Provide the [x, y] coordinate of the cell's center where the given text is located.  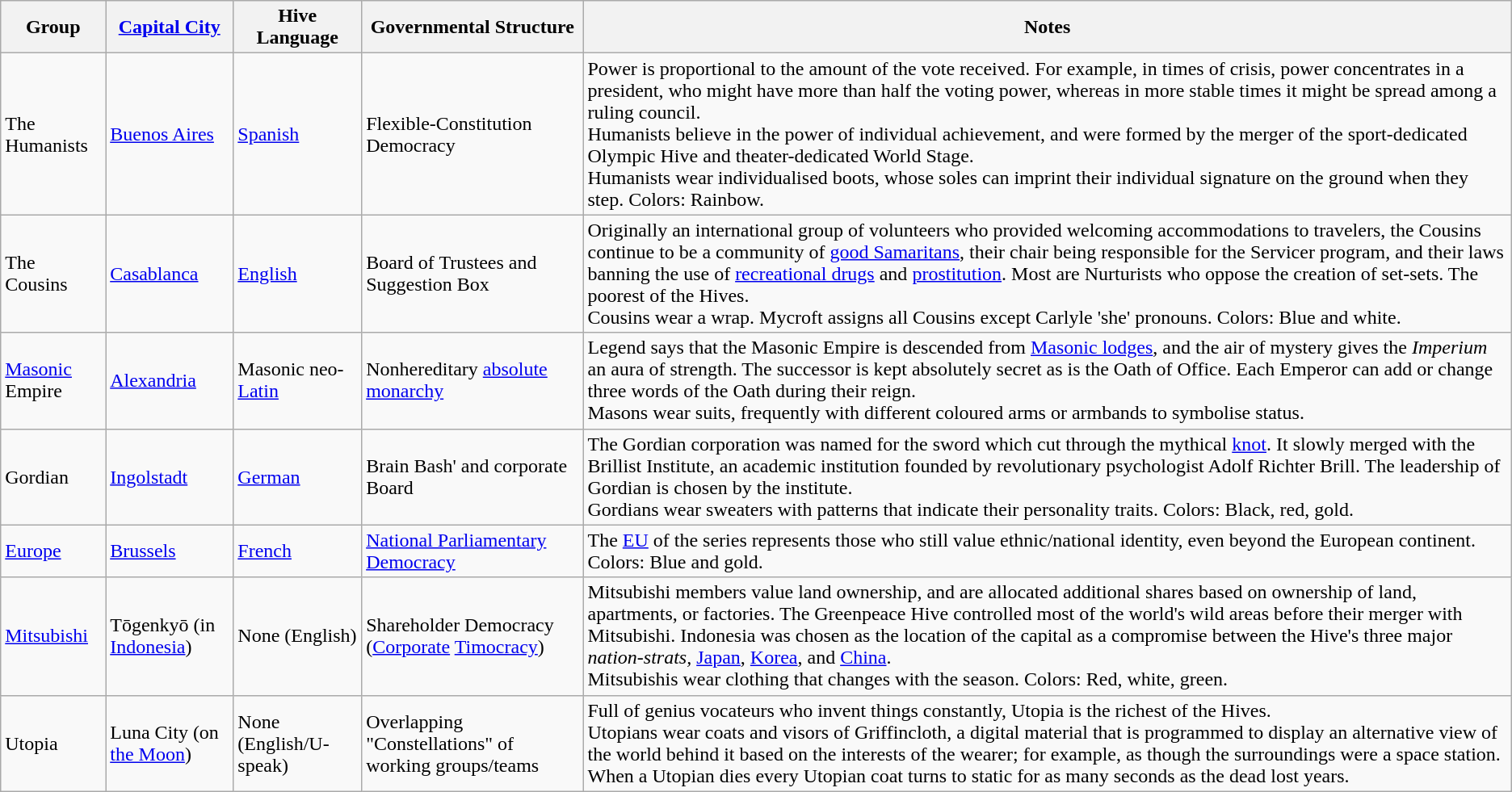
Nonhereditary absolute monarchy [472, 381]
The Cousins [53, 274]
Overlapping "Constellations" of working groups/teams [472, 743]
Governmental Structure [472, 27]
German [297, 476]
Buenos Aires [170, 134]
Brussels [170, 551]
The Humanists [53, 134]
Flexible-Constitution Democracy [472, 134]
Masonic Empire [53, 381]
The EU of the series represents those who still value ethnic/national identity, even beyond the European continent. Colors: Blue and gold. [1047, 551]
Ingolstadt [170, 476]
Luna City (on the Moon) [170, 743]
Board of Trustees and Suggestion Box [472, 274]
Utopia [53, 743]
None (English) [297, 636]
Casablanca [170, 274]
Hive Language [297, 27]
French [297, 551]
Gordian [53, 476]
Mitsubishi [53, 636]
Group [53, 27]
Tōgenkyō (in Indonesia) [170, 636]
National Parliamentary Democracy [472, 551]
Europe [53, 551]
Alexandria [170, 381]
English [297, 274]
Masonic neo-Latin [297, 381]
Capital City [170, 27]
Brain Bash' and corporate Board [472, 476]
Shareholder Democracy (Corporate Timocracy) [472, 636]
None (English/U-speak) [297, 743]
Notes [1047, 27]
Spanish [297, 134]
